Pinpoint the cell where the given text exists, returning its (X, Y) midpoint coordinate. 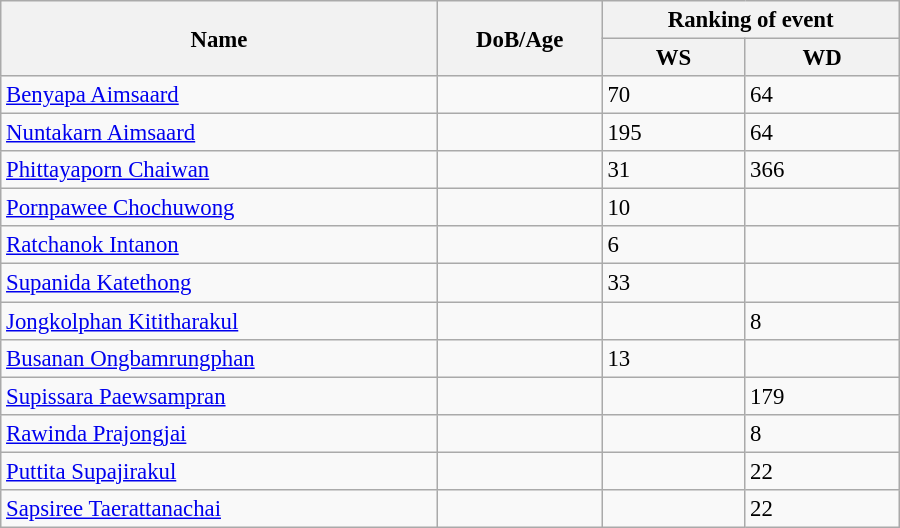
33 (674, 283)
179 (822, 396)
Ratchanok Intanon (220, 245)
Puttita Supajirakul (220, 471)
10 (674, 208)
195 (674, 133)
Phittayaporn Chaiwan (220, 170)
366 (822, 170)
Name (220, 38)
DoB/Age (520, 38)
Nuntakarn Aimsaard (220, 133)
Jongkolphan Kititharakul (220, 321)
WS (674, 58)
31 (674, 170)
Busanan Ongbamrungphan (220, 358)
70 (674, 95)
13 (674, 358)
Benyapa Aimsaard (220, 95)
Rawinda Prajongjai (220, 433)
Sapsiree Taerattanachai (220, 509)
6 (674, 245)
Supissara Paewsampran (220, 396)
Pornpawee Chochuwong (220, 208)
WD (822, 58)
Supanida Katethong (220, 283)
Ranking of event (750, 20)
